Capture the cell that displays the provided text and extract its (x, y) central coordinate. 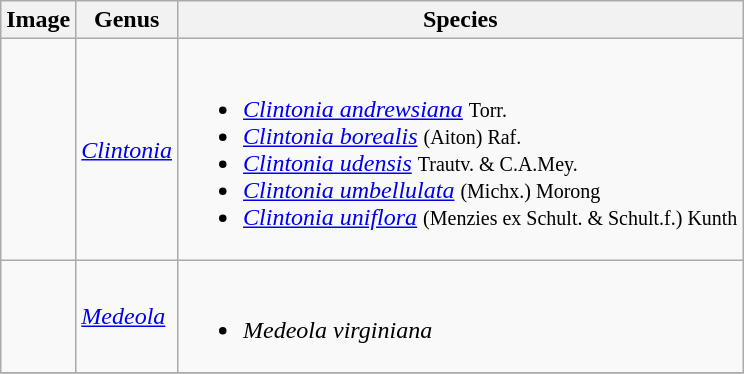
Genus (127, 20)
Clintonia (127, 150)
Medeola virginiana (460, 316)
Species (460, 20)
Image (38, 20)
Medeola (127, 316)
